Pinpoint the cell where the given text exists, returning its (x, y) midpoint coordinate. 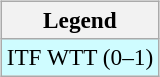
Legend (80, 20)
ITF WTT (0–1) (80, 57)
